Scan for the cell matching the given text and deliver its [x, y] coordinate at center. 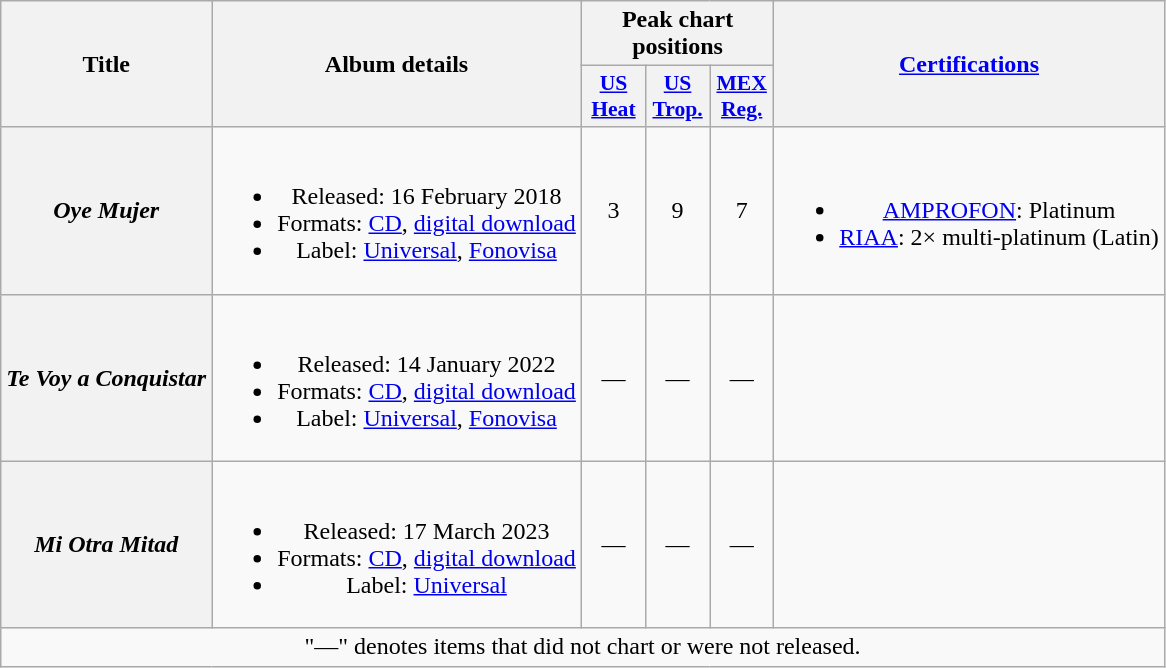
USHeat [613, 96]
9 [677, 210]
USTrop. [677, 96]
Peak chart positions [677, 34]
AMPROFON: PlatinumRIAA: 2× multi-platinum (Latin) [970, 210]
Title [106, 64]
Certifications [970, 64]
Te Voy a Conquistar [106, 378]
3 [613, 210]
MEXReg. [742, 96]
7 [742, 210]
Oye Mujer [106, 210]
Released: 16 February 2018Formats: CD, digital downloadLabel: Universal, Fonovisa [397, 210]
Released: 17 March 2023Formats: CD, digital downloadLabel: Universal [397, 544]
Album details [397, 64]
Mi Otra Mitad [106, 544]
"—" denotes items that did not chart or were not released. [583, 647]
Released: 14 January 2022Formats: CD, digital downloadLabel: Universal, Fonovisa [397, 378]
